From the cell containing the given text, extract its center point as [x, y] coordinate. 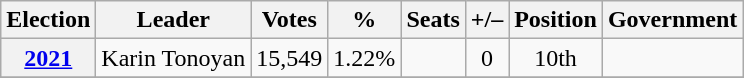
Karin Tonoyan [174, 58]
1.22% [364, 58]
2021 [48, 58]
% [364, 20]
Government [672, 20]
Seats [433, 20]
15,549 [290, 58]
+/– [486, 20]
Position [556, 20]
Election [48, 20]
10th [556, 58]
Votes [290, 20]
Leader [174, 20]
0 [486, 58]
